Return the (x, y) coordinate for the center point of the cell that contains the specified text.  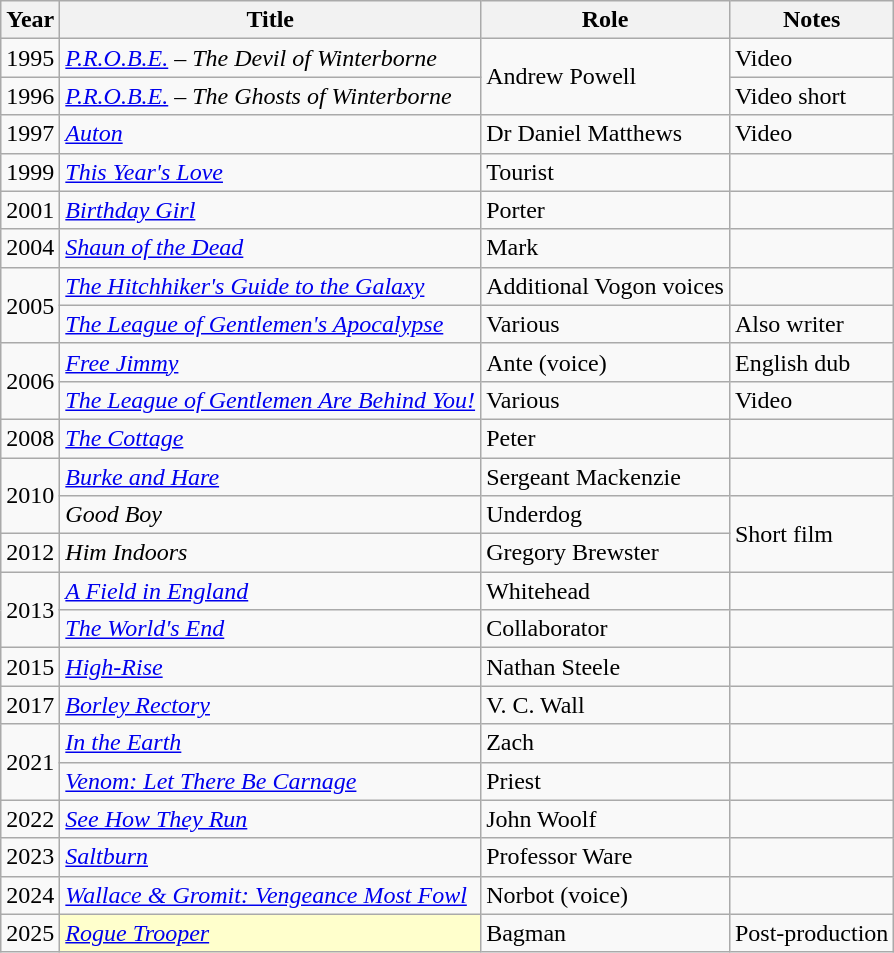
The Hitchhiker's Guide to the Galaxy (270, 286)
Collaborator (606, 629)
Whitehead (606, 591)
1997 (30, 134)
Wallace & Gromit: Vengeance Most Fowl (270, 895)
2012 (30, 553)
Underdog (606, 515)
This Year's Love (270, 172)
Norbot (voice) (606, 895)
Peter (606, 438)
P.R.O.B.E. – The Devil of Winterborne (270, 58)
Sergeant Mackenzie (606, 477)
2021 (30, 762)
English dub (811, 362)
Bagman (606, 933)
Free Jimmy (270, 362)
Notes (811, 20)
2023 (30, 857)
In the Earth (270, 743)
Dr Daniel Matthews (606, 134)
Him Indoors (270, 553)
2001 (30, 210)
Rogue Trooper (270, 933)
Tourist (606, 172)
The World's End (270, 629)
2010 (30, 496)
Priest (606, 781)
Zach (606, 743)
2025 (30, 933)
Burke and Hare (270, 477)
Borley Rectory (270, 705)
Shaun of the Dead (270, 248)
Additional Vogon voices (606, 286)
1996 (30, 96)
V. C. Wall (606, 705)
High-Rise (270, 667)
2006 (30, 381)
2004 (30, 248)
2022 (30, 819)
2024 (30, 895)
Mark (606, 248)
A Field in England (270, 591)
Role (606, 20)
John Woolf (606, 819)
Also writer (811, 324)
Title (270, 20)
Short film (811, 534)
Video short (811, 96)
2015 (30, 667)
Professor Ware (606, 857)
Good Boy (270, 515)
Birthday Girl (270, 210)
Post-production (811, 933)
1995 (30, 58)
2005 (30, 305)
See How They Run (270, 819)
Saltburn (270, 857)
2008 (30, 438)
Nathan Steele (606, 667)
Venom: Let There Be Carnage (270, 781)
2017 (30, 705)
The League of Gentlemen's Apocalypse (270, 324)
Andrew Powell (606, 77)
2013 (30, 610)
1999 (30, 172)
Auton (270, 134)
Year (30, 20)
Ante (voice) (606, 362)
Porter (606, 210)
Gregory Brewster (606, 553)
The Cottage (270, 438)
The League of Gentlemen Are Behind You! (270, 400)
P.R.O.B.E. – The Ghosts of Winterborne (270, 96)
